Pinpoint the cell where the given text exists, returning its (x, y) midpoint coordinate. 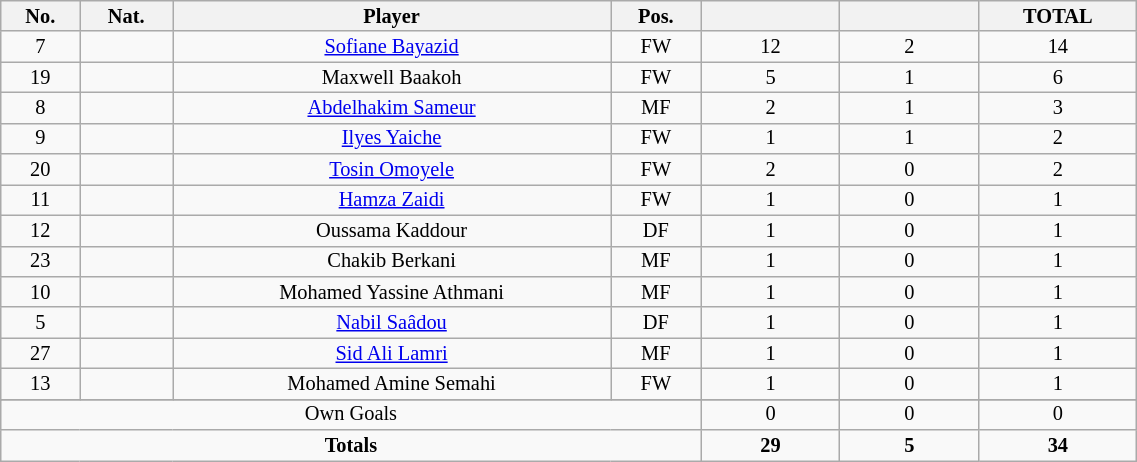
Totals (351, 446)
Sid Ali Lamri (392, 354)
11 (40, 200)
20 (40, 170)
Abdelhakim Sameur (392, 108)
Nat. (126, 16)
Own Goals (351, 414)
Hamza Zaidi (392, 200)
10 (40, 292)
14 (1058, 46)
34 (1058, 446)
8 (40, 108)
No. (40, 16)
Maxwell Baakoh (392, 78)
Sofiane Bayazid (392, 46)
29 (770, 446)
27 (40, 354)
Pos. (656, 16)
Tosin Omoyele (392, 170)
Chakib Berkani (392, 262)
Mohamed Amine Semahi (392, 384)
13 (40, 384)
7 (40, 46)
TOTAL (1058, 16)
Oussama Kaddour (392, 230)
Player (392, 16)
9 (40, 138)
23 (40, 262)
6 (1058, 78)
Nabil Saâdou (392, 322)
Ilyes Yaiche (392, 138)
Mohamed Yassine Athmani (392, 292)
19 (40, 78)
3 (1058, 108)
